Find where the given text appears and provide that cell's center as (X, Y) coordinate. 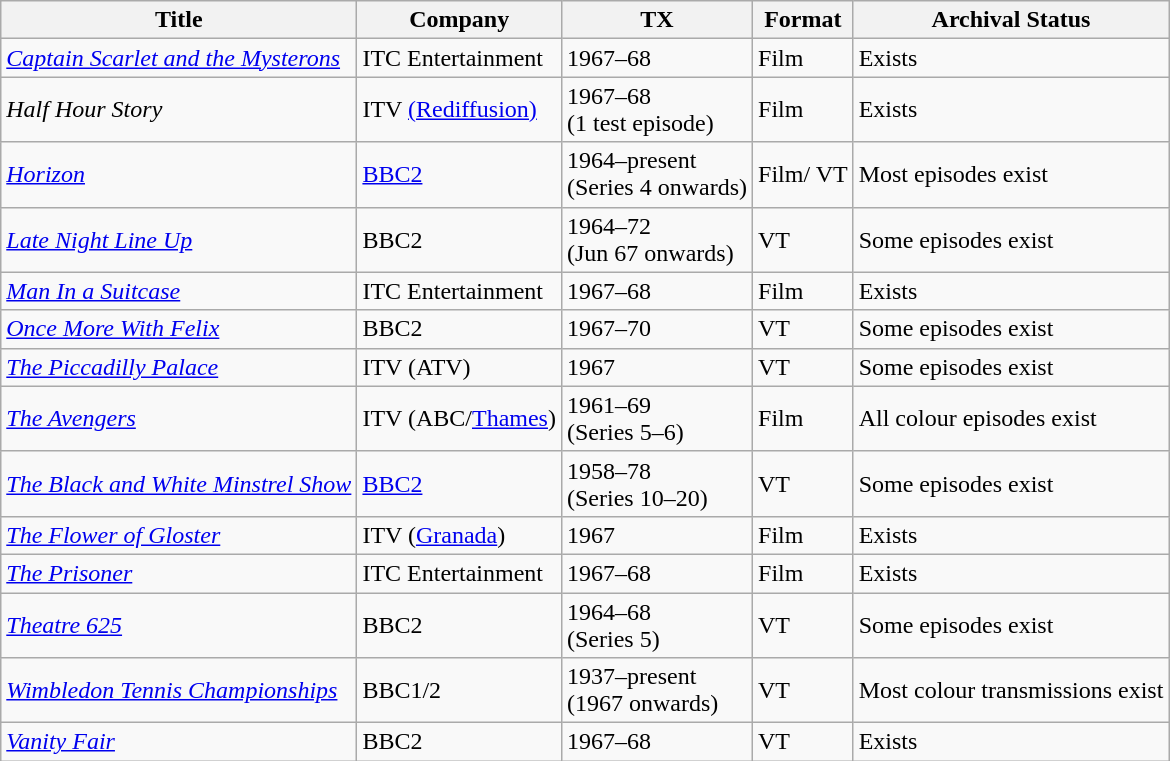
Archival Status (1011, 20)
1967–68(1 test episode) (656, 110)
1964–68(Series 5) (656, 624)
Film/ VT (804, 174)
ITV (Granada) (460, 535)
Most colour transmissions exist (1011, 690)
Theatre 625 (179, 624)
Wimbledon Tennis Championships (179, 690)
The Black and White Minstrel Show (179, 484)
ITV (ATV) (460, 367)
Late Night Line Up (179, 240)
The Flower of Gloster (179, 535)
Man In a Suitcase (179, 291)
Format (804, 20)
Half Hour Story (179, 110)
1964–present(Series 4 onwards) (656, 174)
Horizon (179, 174)
All colour episodes exist (1011, 418)
Captain Scarlet and the Mysterons (179, 58)
Company (460, 20)
ITV (Rediffusion) (460, 110)
The Prisoner (179, 573)
1961–69(Series 5–6) (656, 418)
ITV (ABC/Thames) (460, 418)
BBC1/2 (460, 690)
The Avengers (179, 418)
Title (179, 20)
Once More With Felix (179, 329)
1958–78(Series 10–20) (656, 484)
1937–present(1967 onwards) (656, 690)
TX (656, 20)
1967–70 (656, 329)
Vanity Fair (179, 742)
The Piccadilly Palace (179, 367)
Most episodes exist (1011, 174)
1964–72(Jun 67 onwards) (656, 240)
